Provide the [x, y] coordinate of the cell's center where the given text is located.  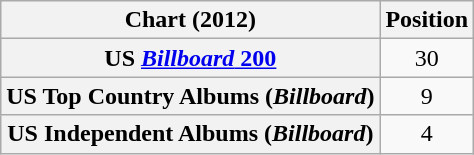
Position [427, 20]
US Top Country Albums (Billboard) [190, 96]
30 [427, 58]
9 [427, 96]
US Independent Albums (Billboard) [190, 134]
US Billboard 200 [190, 58]
4 [427, 134]
Chart (2012) [190, 20]
